Scan for the cell matching the given text and deliver its [x, y] coordinate at center. 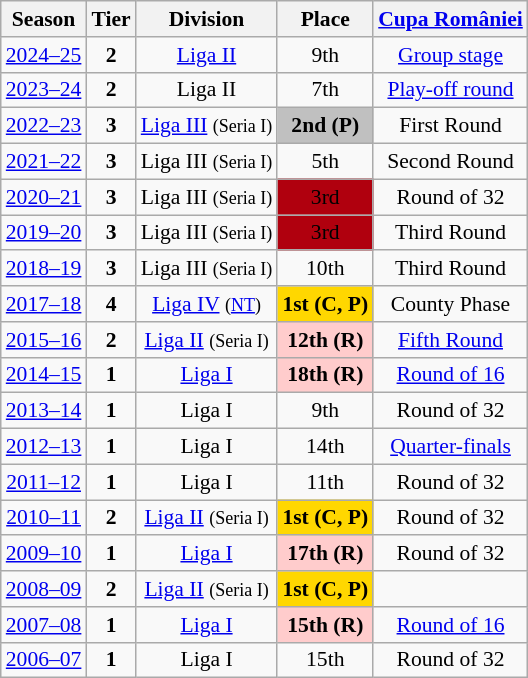
2021–22 [44, 162]
14th [325, 447]
Play-off round [450, 90]
Division [207, 19]
10th [325, 269]
Liga IV (NT) [207, 304]
2009–10 [44, 554]
7th [325, 90]
2020–21 [44, 197]
Group stage [450, 55]
2nd (P) [325, 126]
2006–07 [44, 660]
Tier [110, 19]
2012–13 [44, 447]
2008–09 [44, 589]
17th (R) [325, 554]
Second Round [450, 162]
2015–16 [44, 340]
2010–11 [44, 518]
2007–08 [44, 625]
2023–24 [44, 90]
2014–15 [44, 375]
Cupa României [450, 19]
Quarter-finals [450, 447]
2024–25 [44, 55]
12th (R) [325, 340]
2019–20 [44, 233]
18th (R) [325, 375]
First Round [450, 126]
2022–23 [44, 126]
15th (R) [325, 625]
15th [325, 660]
County Phase [450, 304]
2017–18 [44, 304]
2011–12 [44, 482]
4 [110, 304]
2013–14 [44, 411]
Fifth Round [450, 340]
5th [325, 162]
Place [325, 19]
2018–19 [44, 269]
11th [325, 482]
Season [44, 19]
